Capture the cell that displays the provided text and extract its [X, Y] central coordinate. 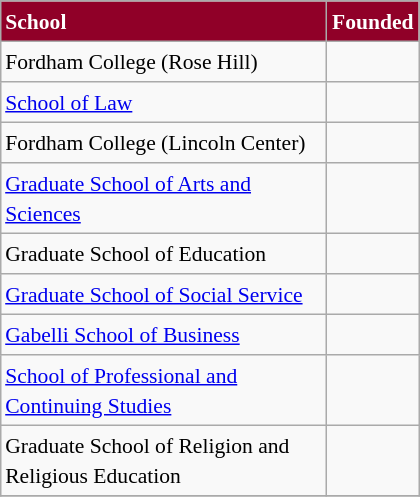
Graduate School of Education [164, 253]
Gabelli School of Business [164, 334]
Graduate School of Religion and Religious Education [164, 460]
Founded [373, 21]
Graduate School of Social Service [164, 294]
School of Law [164, 102]
Graduate School of Arts and Sciences [164, 198]
School of Professional and Continuing Studies [164, 390]
Fordham College (Lincoln Center) [164, 142]
Fordham College (Rose Hill) [164, 62]
School [164, 21]
